Identify which cell holds the provided text, then report its (x, y) central coordinate. 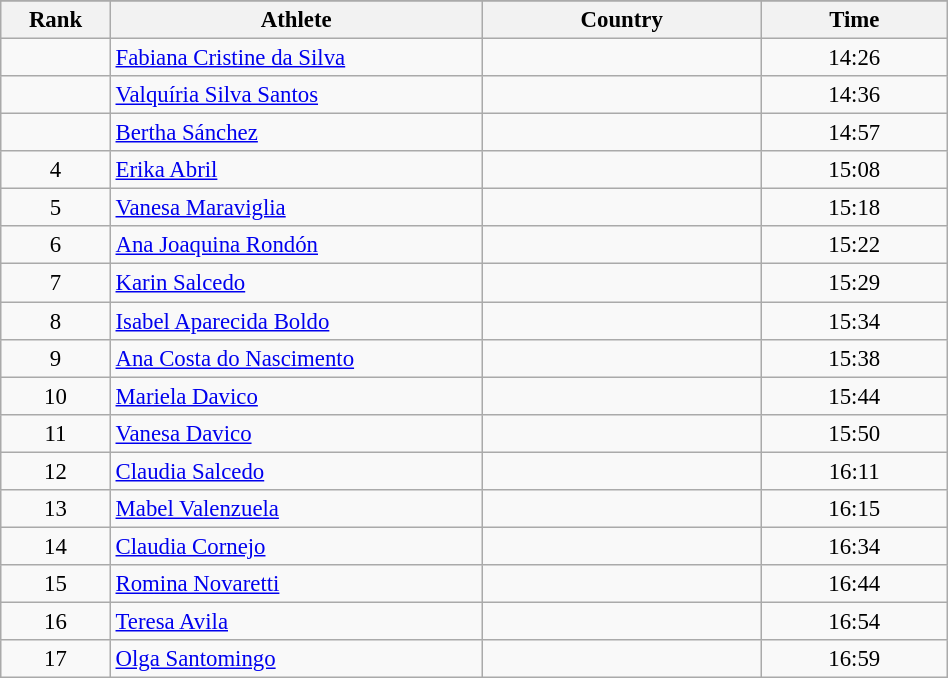
15:18 (854, 208)
Time (854, 20)
6 (56, 245)
Valquíria Silva Santos (296, 95)
Teresa Avila (296, 621)
Mabel Valenzuela (296, 509)
14:26 (854, 58)
Bertha Sánchez (296, 133)
11 (56, 433)
Olga Santomingo (296, 659)
Erika Abril (296, 170)
Vanesa Davico (296, 433)
15:34 (854, 321)
16 (56, 621)
Vanesa Maraviglia (296, 208)
16:11 (854, 471)
Country (622, 20)
Ana Costa do Nascimento (296, 358)
16:15 (854, 509)
Romina Novaretti (296, 584)
9 (56, 358)
14:36 (854, 95)
14:57 (854, 133)
15:38 (854, 358)
10 (56, 396)
4 (56, 170)
15:44 (854, 396)
15:08 (854, 170)
7 (56, 283)
Claudia Cornejo (296, 546)
Athlete (296, 20)
17 (56, 659)
15:22 (854, 245)
16:44 (854, 584)
15:29 (854, 283)
Rank (56, 20)
16:34 (854, 546)
Ana Joaquina Rondón (296, 245)
16:59 (854, 659)
Mariela Davico (296, 396)
15:50 (854, 433)
Isabel Aparecida Boldo (296, 321)
16:54 (854, 621)
Claudia Salcedo (296, 471)
12 (56, 471)
Karin Salcedo (296, 283)
Fabiana Cristine da Silva (296, 58)
5 (56, 208)
13 (56, 509)
8 (56, 321)
14 (56, 546)
15 (56, 584)
